Locate the cell with the specified text and output its (X, Y) center coordinate. 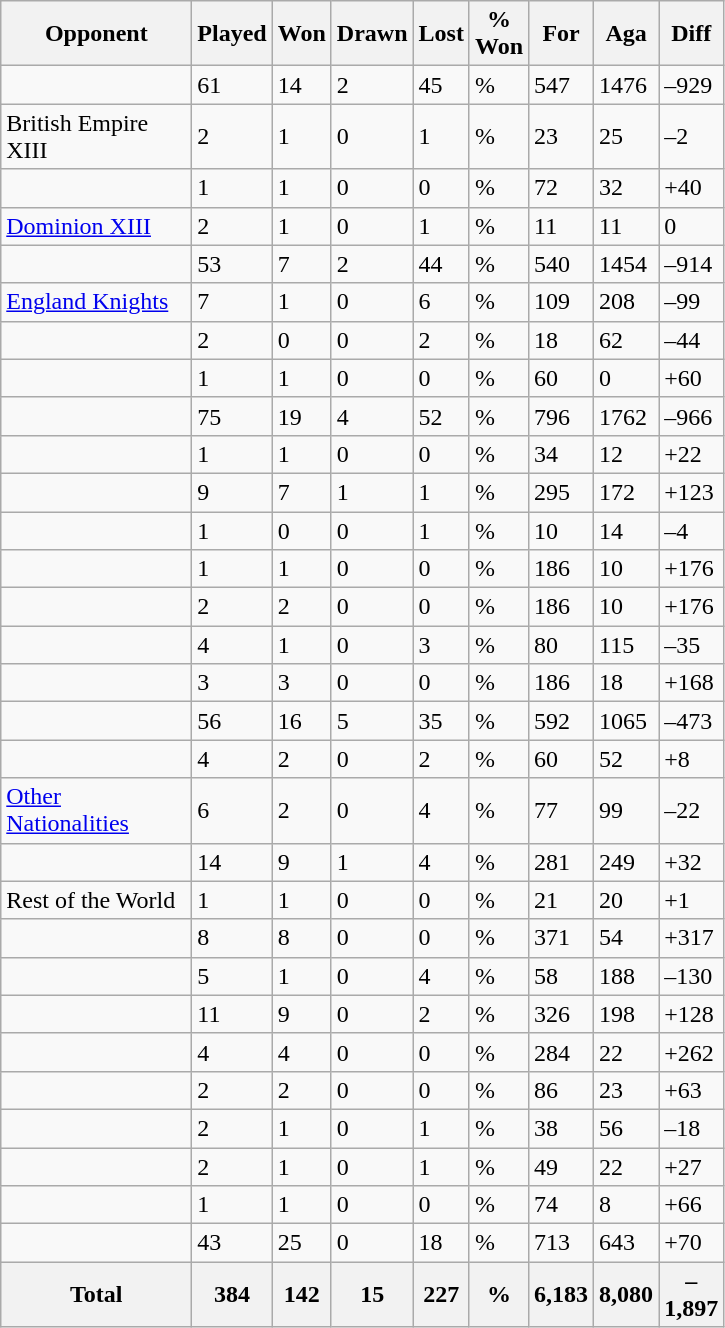
142 (302, 1294)
384 (232, 1294)
35 (441, 721)
713 (562, 1243)
Diff (692, 34)
20 (626, 900)
1476 (626, 85)
+66 (692, 1205)
284 (562, 1052)
–18 (692, 1128)
53 (232, 264)
+317 (692, 938)
32 (626, 188)
Won (302, 34)
–2 (692, 136)
Dominion XIII (96, 226)
–4 (692, 531)
54 (626, 938)
1454 (626, 264)
+128 (692, 1014)
19 (302, 416)
1762 (626, 416)
+8 (692, 759)
–130 (692, 976)
38 (562, 1128)
75 (232, 416)
–966 (692, 416)
371 (562, 938)
+40 (692, 188)
Opponent (96, 34)
England Knights (96, 302)
16 (302, 721)
295 (562, 492)
+63 (692, 1090)
592 (562, 721)
188 (626, 976)
74 (562, 1205)
Aga (626, 34)
+32 (692, 862)
+60 (692, 378)
281 (562, 862)
58 (562, 976)
34 (562, 454)
+27 (692, 1167)
43 (232, 1243)
198 (626, 1014)
86 (562, 1090)
15 (372, 1294)
+70 (692, 1243)
–44 (692, 340)
–1,897 (692, 1294)
72 (562, 188)
British Empire XIII (96, 136)
249 (626, 862)
796 (562, 416)
21 (562, 900)
Drawn (372, 34)
12 (626, 454)
109 (562, 302)
+1 (692, 900)
+123 (692, 492)
–22 (692, 810)
% Won (498, 34)
77 (562, 810)
80 (562, 645)
–99 (692, 302)
–929 (692, 85)
99 (626, 810)
Rest of the World (96, 900)
–473 (692, 721)
208 (626, 302)
1065 (626, 721)
540 (562, 264)
115 (626, 645)
6,183 (562, 1294)
44 (441, 264)
–35 (692, 645)
+22 (692, 454)
Lost (441, 34)
172 (626, 492)
8,080 (626, 1294)
45 (441, 85)
61 (232, 85)
Total (96, 1294)
–914 (692, 264)
Other Nationalities (96, 810)
227 (441, 1294)
547 (562, 85)
643 (626, 1243)
49 (562, 1167)
+168 (692, 683)
62 (626, 340)
+262 (692, 1052)
326 (562, 1014)
Played (232, 34)
For (562, 34)
